Scan for the cell matching the given text and deliver its [x, y] coordinate at center. 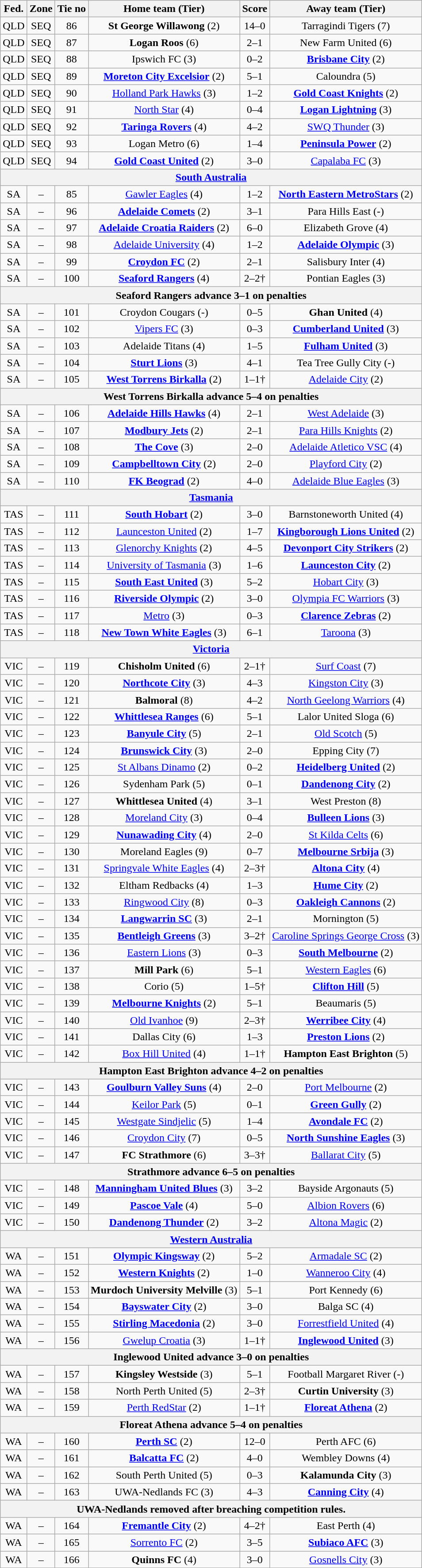
UWA-Nedlands FC (3) [164, 1492]
Modbury Jets (2) [164, 430]
152 [72, 1273]
Holland Park Hawks (3) [164, 93]
Mornington (5) [346, 919]
Forrestfield United (4) [346, 1324]
6–1 [255, 632]
3–3† [255, 1155]
155 [72, 1324]
102 [72, 329]
Metro (3) [164, 616]
Victoria [211, 649]
Oakleigh Cannons (2) [346, 902]
West Torrens Birkalla (2) [164, 379]
Adelaide Croatia Raiders (2) [164, 228]
West Preston (8) [346, 801]
4–2† [255, 1525]
Launceston City (2) [346, 565]
Ghan United (4) [346, 312]
1–7 [255, 531]
98 [72, 245]
134 [72, 919]
107 [72, 430]
Langwarrin SC (3) [164, 919]
124 [72, 751]
122 [72, 716]
South Australia [211, 177]
Clarence Zebras (2) [346, 616]
Croydon City (7) [164, 1138]
Logan Roos (6) [164, 43]
Taringa Rovers (4) [164, 127]
Gawler Eagles (4) [164, 194]
149 [72, 1205]
100 [72, 279]
136 [72, 952]
Bayswater City (2) [164, 1307]
Devonport City Strikers (2) [346, 548]
Murdoch University Melville (3) [164, 1290]
90 [72, 93]
Bulleen Lions (3) [346, 818]
East Perth (4) [346, 1525]
Kingston City (3) [346, 683]
West Torrens Birkalla advance 5–4 on penalties [211, 396]
160 [72, 1441]
Tasmania [211, 498]
109 [72, 464]
159 [72, 1408]
North Eastern MetroStars (2) [346, 194]
142 [72, 1054]
Moreton City Excelsior (2) [164, 76]
117 [72, 616]
14–0 [255, 26]
Salisbury Inter (4) [346, 262]
Seaford Rangers advance 3–1 on penalties [211, 295]
141 [72, 1037]
Glenorchy Knights (2) [164, 548]
Sturt Lions (3) [164, 363]
Floreat Athena (2) [346, 1408]
156 [72, 1340]
Inglewood United (3) [346, 1340]
144 [72, 1104]
Hume City (2) [346, 885]
Albion Rovers (6) [346, 1205]
Keilor Park (5) [164, 1104]
Caloundra (5) [346, 76]
105 [72, 379]
Away team (Tier) [346, 9]
Football Margaret River (-) [346, 1374]
Cumberland United (3) [346, 329]
135 [72, 936]
Eastern Lions (3) [164, 952]
132 [72, 885]
4–1 [255, 363]
Chisholm United (6) [164, 666]
92 [72, 127]
Preston Lions (2) [346, 1037]
97 [72, 228]
111 [72, 515]
Tarragindi Tigers (7) [346, 26]
131 [72, 868]
Tie no [72, 9]
Ballarat City (5) [346, 1155]
146 [72, 1138]
3–2† [255, 936]
Adelaide Atletico VSC (4) [346, 447]
Springvale White Eagles (4) [164, 868]
South Melbourne (2) [346, 952]
110 [72, 480]
Barnstoneworth United (4) [346, 515]
2–1† [255, 666]
113 [72, 548]
Fremantle City (2) [164, 1525]
93 [72, 143]
Quinns FC (4) [164, 1559]
Curtin University (3) [346, 1391]
Home team (Tier) [164, 9]
Logan Metro (6) [164, 143]
Adelaide City (2) [346, 379]
Port Melbourne (2) [346, 1088]
Altona Magic (2) [346, 1222]
New Town White Eagles (3) [164, 632]
Para Hills East (-) [346, 211]
North Star (4) [164, 110]
5–0 [255, 1205]
86 [72, 26]
Wembley Downs (4) [346, 1458]
Kingborough Lions United (2) [346, 531]
Bentleigh Greens (3) [164, 936]
Corio (5) [164, 986]
Old Ivanhoe (9) [164, 1020]
127 [72, 801]
Strathmore advance 6–5 on penalties [211, 1172]
North Sunshine Eagles (3) [346, 1138]
115 [72, 582]
Melbourne Knights (2) [164, 1003]
137 [72, 969]
Brunswick City (3) [164, 751]
Northcote City (3) [164, 683]
North Geelong Warriors (4) [346, 700]
Whittlesea Ranges (6) [164, 716]
129 [72, 835]
133 [72, 902]
St George Willawong (2) [164, 26]
108 [72, 447]
12–0 [255, 1441]
106 [72, 413]
88 [72, 59]
85 [72, 194]
Melbourne Srbija (3) [346, 852]
Hampton East Brighton (5) [346, 1054]
Dandenong City (2) [346, 784]
Ringwood City (8) [164, 902]
Perth RedStar (2) [164, 1408]
2–2† [255, 279]
Werribee City (4) [346, 1020]
South Perth United (5) [164, 1475]
Perth SC (2) [164, 1441]
128 [72, 818]
147 [72, 1155]
St Albans Dinamo (2) [164, 767]
91 [72, 110]
Moreland Eagles (9) [164, 852]
Eltham Redbacks (4) [164, 885]
Pascoe Vale (4) [164, 1205]
Hobart City (3) [346, 582]
87 [72, 43]
89 [72, 76]
140 [72, 1020]
Dandenong Thunder (2) [164, 1222]
Olympic Kingsway (2) [164, 1256]
Gosnells City (3) [346, 1559]
Adelaide Blue Eagles (3) [346, 480]
Altona City (4) [346, 868]
Elizabeth Grove (4) [346, 228]
121 [72, 700]
South East United (3) [164, 582]
Para Hills Knights (2) [346, 430]
158 [72, 1391]
116 [72, 599]
Zone [41, 9]
1–5 [255, 346]
1–6 [255, 565]
Beaumaris (5) [346, 1003]
Adelaide Olympic (3) [346, 245]
SWQ Thunder (3) [346, 127]
163 [72, 1492]
148 [72, 1189]
Logan Lightning (3) [346, 110]
Brisbane City (2) [346, 59]
Balcatta FC (2) [164, 1458]
Floreat Athena advance 5–4 on penalties [211, 1425]
143 [72, 1088]
FK Beograd (2) [164, 480]
1–5† [255, 986]
Croydon FC (2) [164, 262]
Tea Tree Gully City (-) [346, 363]
1–0 [255, 1273]
94 [72, 160]
118 [72, 632]
Ipswich FC (3) [164, 59]
Western Australia [211, 1239]
UWA-Nedlands removed after breaching competition rules. [211, 1509]
The Cove (3) [164, 447]
112 [72, 531]
Seaford Rangers (4) [164, 279]
University of Tasmania (3) [164, 565]
119 [72, 666]
Adelaide Comets (2) [164, 211]
Moreland City (3) [164, 818]
145 [72, 1121]
Balga SC (4) [346, 1307]
Sorrento FC (2) [164, 1542]
Manningham United Blues (3) [164, 1189]
Wanneroo City (4) [346, 1273]
Westgate Sindjelic (5) [164, 1121]
Clifton Hill (5) [346, 986]
162 [72, 1475]
Adelaide Titans (4) [164, 346]
Armadale SC (2) [346, 1256]
Gold Coast Knights (2) [346, 93]
4–5 [255, 548]
Avondale FC (2) [346, 1121]
Port Kennedy (6) [346, 1290]
101 [72, 312]
Olympia FC Warriors (3) [346, 599]
Nunawading City (4) [164, 835]
0–7 [255, 852]
Gold Coast United (2) [164, 160]
165 [72, 1542]
99 [72, 262]
Bayside Argonauts (5) [346, 1189]
104 [72, 363]
3–5 [255, 1542]
Playford City (2) [346, 464]
Pontian Eagles (3) [346, 279]
Stirling Macedonia (2) [164, 1324]
Peninsula Power (2) [346, 143]
153 [72, 1290]
St Kilda Celts (6) [346, 835]
120 [72, 683]
161 [72, 1458]
Kingsley Westside (3) [164, 1374]
103 [72, 346]
Kalamunda City (3) [346, 1475]
Canning City (4) [346, 1492]
150 [72, 1222]
164 [72, 1525]
South Hobart (2) [164, 515]
Western Knights (2) [164, 1273]
West Adelaide (3) [346, 413]
96 [72, 211]
138 [72, 986]
125 [72, 767]
Score [255, 9]
Epping City (7) [346, 751]
Adelaide Hills Hawks (4) [164, 413]
Inglewood United advance 3–0 on penalties [211, 1357]
Box Hill United (4) [164, 1054]
Whittlesea United (4) [164, 801]
Croydon Cougars (-) [164, 312]
Campbelltown City (2) [164, 464]
Surf Coast (7) [346, 666]
Perth AFC (6) [346, 1441]
Subiaco AFC (3) [346, 1542]
126 [72, 784]
Fed. [14, 9]
123 [72, 733]
166 [72, 1559]
Fulham United (3) [346, 346]
Heidelberg United (2) [346, 767]
139 [72, 1003]
Lalor United Sloga (6) [346, 716]
Gwelup Croatia (3) [164, 1340]
Caroline Springs George Cross (3) [346, 936]
Goulburn Valley Suns (4) [164, 1088]
Launceston United (2) [164, 531]
New Farm United (6) [346, 43]
Banyule City (5) [164, 733]
Green Gully (2) [346, 1104]
Balmoral (8) [164, 700]
130 [72, 852]
North Perth United (5) [164, 1391]
Vipers FC (3) [164, 329]
114 [72, 565]
Sydenham Park (5) [164, 784]
Mill Park (6) [164, 969]
6–0 [255, 228]
Dallas City (6) [164, 1037]
154 [72, 1307]
Riverside Olympic (2) [164, 599]
Taroona (3) [346, 632]
FC Strathmore (6) [164, 1155]
Western Eagles (6) [346, 969]
157 [72, 1374]
Hampton East Brighton advance 4–2 on penalties [211, 1071]
Old Scotch (5) [346, 733]
151 [72, 1256]
Adelaide University (4) [164, 245]
Capalaba FC (3) [346, 160]
